Return the [x, y] coordinate for the center point of the cell that contains the specified text.  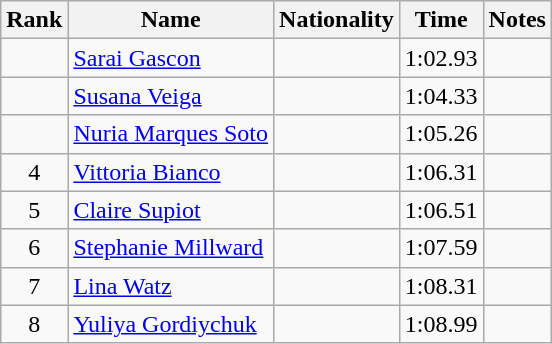
1:05.26 [441, 134]
1:06.51 [441, 210]
1:08.31 [441, 286]
4 [34, 172]
1:06.31 [441, 172]
Rank [34, 20]
Vittoria Bianco [171, 172]
Nuria Marques Soto [171, 134]
1:04.33 [441, 96]
Time [441, 20]
Notes [517, 20]
1:02.93 [441, 58]
Nationality [337, 20]
1:08.99 [441, 324]
5 [34, 210]
Lina Watz [171, 286]
Yuliya Gordiychuk [171, 324]
8 [34, 324]
Susana Veiga [171, 96]
Claire Supiot [171, 210]
7 [34, 286]
Stephanie Millward [171, 248]
Sarai Gascon [171, 58]
1:07.59 [441, 248]
Name [171, 20]
6 [34, 248]
